Find where the given text appears and provide that cell's center as [X, Y] coordinate. 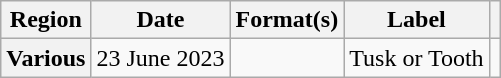
Format(s) [287, 20]
23 June 2023 [160, 58]
Various [46, 58]
Region [46, 20]
Date [160, 20]
Tusk or Tooth [416, 58]
Label [416, 20]
